From the cell containing the given text, extract its center point as [X, Y] coordinate. 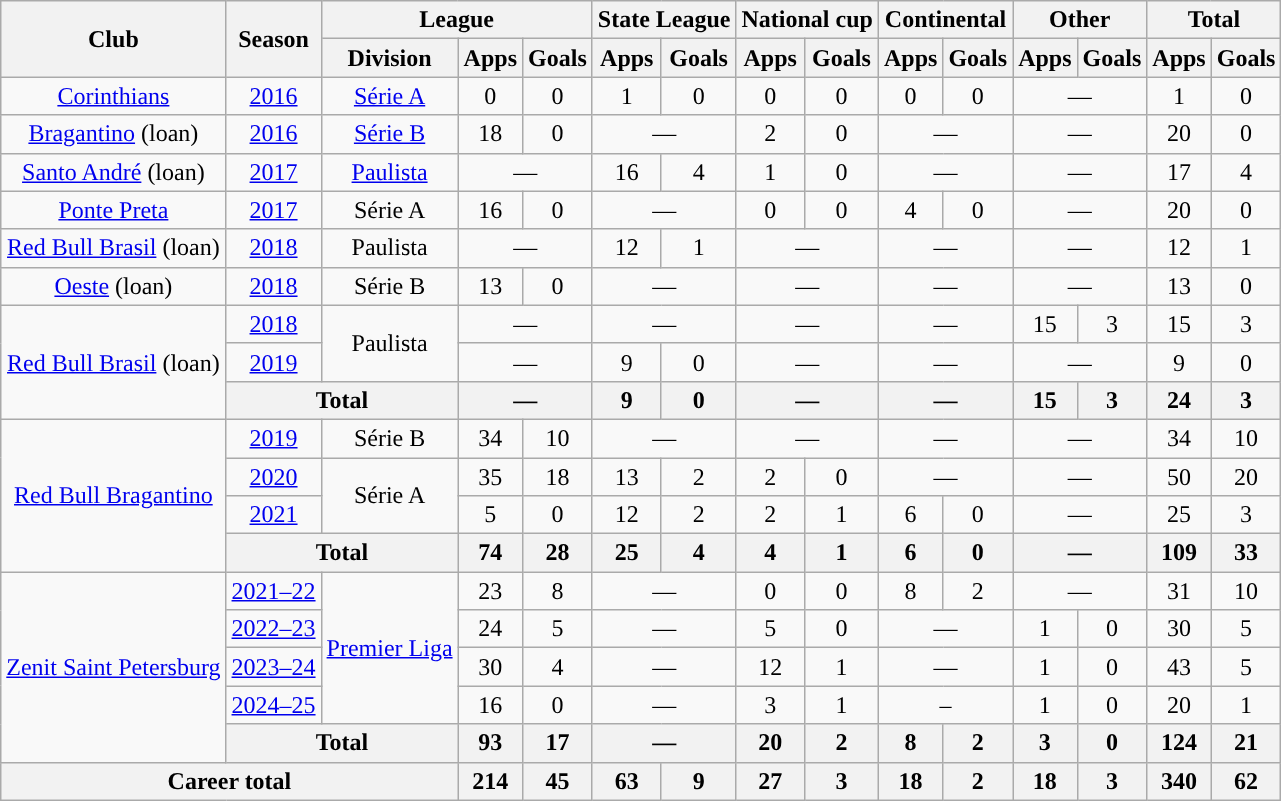
340 [1179, 781]
27 [770, 781]
45 [558, 781]
Other [1080, 20]
2023–24 [274, 667]
109 [1179, 553]
League [456, 20]
2021–22 [274, 591]
Zenit Saint Petersburg [114, 667]
State League [664, 20]
Santo André (loan) [114, 172]
Bragantino (loan) [114, 134]
50 [1179, 477]
62 [1246, 781]
National cup [807, 20]
Oeste (loan) [114, 286]
28 [558, 553]
74 [490, 553]
2021 [274, 515]
2020 [274, 477]
33 [1246, 553]
Corinthians [114, 96]
43 [1179, 667]
Career total [230, 781]
Season [274, 39]
2022–23 [274, 629]
23 [490, 591]
35 [490, 477]
Ponte Preta [114, 210]
Red Bull Bragantino [114, 495]
2024–25 [274, 705]
31 [1179, 591]
63 [626, 781]
– [945, 705]
Division [390, 58]
Club [114, 39]
124 [1179, 743]
Premier Liga [390, 648]
Continental [945, 20]
93 [490, 743]
21 [1246, 743]
214 [490, 781]
